Detect which cell encompasses the target text, then output its [X, Y] center coordinate. 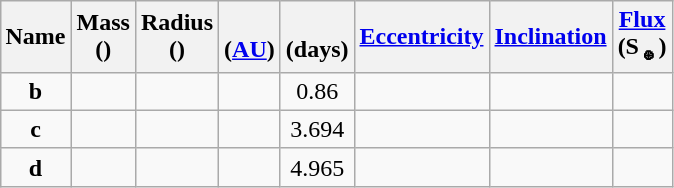
d [36, 167]
Flux(S🜨) [642, 36]
c [36, 129]
(AU) [250, 36]
3.694 [317, 129]
(days) [317, 36]
0.86 [317, 91]
Inclination [550, 36]
Name [36, 36]
Radius() [176, 36]
4.965 [317, 167]
b [36, 91]
Mass() [103, 36]
Eccentricity [422, 36]
